Output the [X, Y] coordinate of the center of the cell containing the given text.  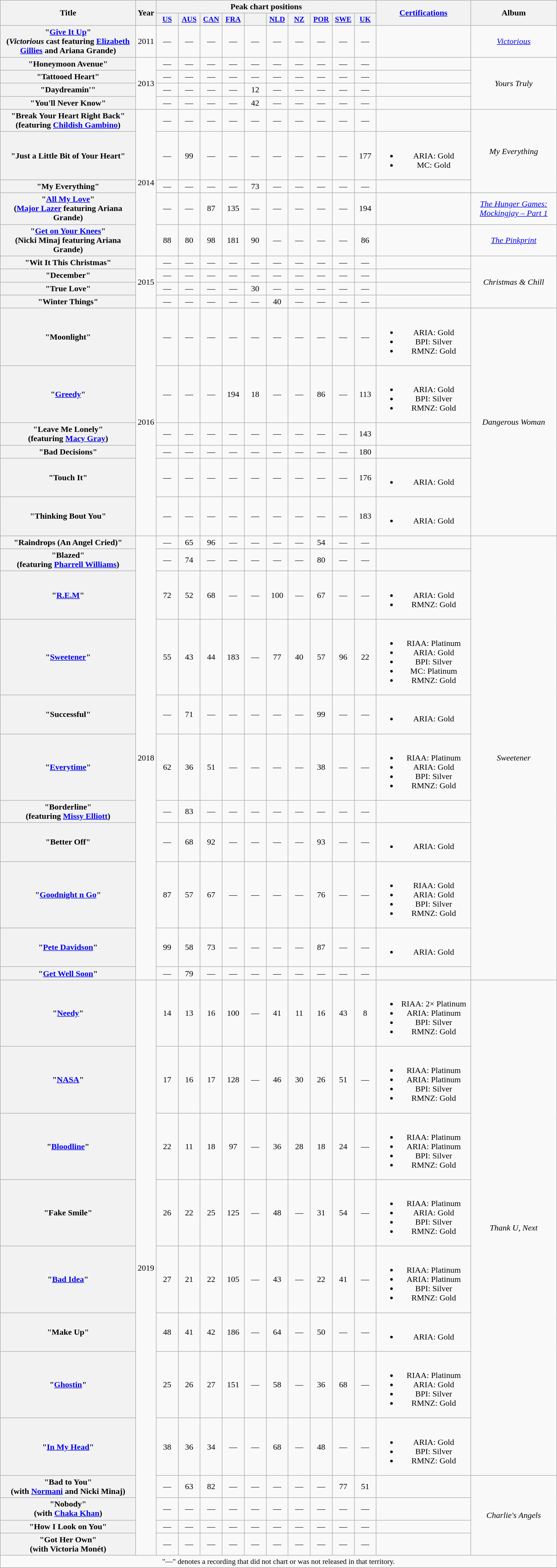
2015 [146, 282]
52 [189, 595]
90 [255, 240]
181 [233, 240]
Sweetener [513, 758]
8 [365, 1013]
NLD [277, 20]
88 [167, 240]
98 [211, 240]
Title [68, 13]
US [167, 20]
44 [211, 657]
125 [233, 1213]
34 [211, 1447]
ARIA: GoldMC: Gold [423, 156]
The Hunger Games: Mockingjay – Part 1 [513, 209]
65 [189, 542]
"Pete Davidson" [68, 947]
"Greedy" [68, 394]
Certifications [423, 13]
"All My Love"(Major Lazer featuring Ariana Grande) [68, 209]
2019 [146, 1268]
"Daydreamin'" [68, 90]
Album [513, 13]
UK [365, 20]
Peak chart positions [266, 7]
12 [255, 90]
Year [146, 13]
FRA [233, 20]
Dangerous Woman [513, 422]
"Ghostin" [68, 1385]
"Just a Little Bit of Your Heart" [68, 156]
RIAA: GoldARIA: GoldBPI: SilverRMNZ: Gold [423, 895]
180 [365, 452]
"Successful" [68, 714]
"Moonlight" [68, 337]
64 [277, 1332]
177 [365, 156]
"Nobody"(with Chaka Khan) [68, 1509]
14 [167, 1013]
The Pinkprint [513, 240]
151 [233, 1385]
"Sweetener" [68, 657]
"True Love" [68, 288]
"Bad Idea" [68, 1280]
NZ [299, 20]
24 [343, 1146]
POR [321, 20]
186 [233, 1332]
SWE [343, 20]
"How I Look on You" [68, 1526]
CAN [211, 20]
"Blazed"(featuring Pharrell Williams) [68, 560]
82 [211, 1487]
"Goodnight n Go" [68, 895]
AUS [189, 20]
Christmas & Chill [513, 282]
92 [211, 842]
"Touch It" [68, 478]
RIAA: 2× PlatinumARIA: PlatinumBPI: SilverRMNZ: Gold [423, 1013]
Thank U, Next [513, 1227]
176 [365, 478]
"In My Head" [68, 1447]
"Honeymoon Avenue" [68, 63]
"Break Your Heart Right Back"(featuring Childish Gambino) [68, 121]
"Needy" [68, 1013]
"Raindrops (An Angel Cried)" [68, 542]
79 [189, 973]
My Everything [513, 151]
28 [299, 1146]
2018 [146, 758]
"Everytime" [68, 767]
"Winter Things" [68, 302]
"Make Up" [68, 1332]
"Bloodline" [68, 1146]
46 [277, 1080]
72 [167, 595]
ARIA: GoldRMNZ: Gold [423, 595]
2013 [146, 83]
76 [321, 895]
"Give It Up"(Victorious cast featuring Elizabeth Gillies and Ariana Grande) [68, 41]
97 [233, 1146]
Yours Truly [513, 83]
Victorious [513, 41]
2014 [146, 182]
"Wit It This Christmas" [68, 262]
31 [321, 1213]
"R.E.M" [68, 595]
Charlie's Angels [513, 1516]
63 [189, 1487]
50 [321, 1332]
"Better Off" [68, 842]
128 [233, 1080]
62 [167, 767]
"Borderline"(featuring Missy Elliott) [68, 812]
"Tattooed Heart" [68, 77]
RIAA: PlatinumARIA: GoldBPI: SilverMC: PlatinumRMNZ: Gold [423, 657]
83 [189, 812]
21 [189, 1280]
"Get Well Soon" [68, 973]
"December" [68, 275]
"Bad Decisions" [68, 452]
74 [189, 560]
2016 [146, 422]
93 [321, 842]
55 [167, 657]
"Leave Me Lonely"(featuring Macy Gray) [68, 434]
"—" denotes a recording that did not chart or was not released in that territory. [279, 1561]
113 [365, 394]
105 [233, 1280]
"Get on Your Knees"(Nicki Minaj featuring Ariana Grande) [68, 240]
"My Everything" [68, 186]
"Fake Smile" [68, 1213]
2011 [146, 41]
135 [233, 209]
13 [189, 1013]
143 [365, 434]
71 [189, 714]
"You'll Never Know" [68, 103]
"Thinking Bout You" [68, 517]
"Got Her Own"(with Victoria Monét) [68, 1544]
"Bad to You"(with Normani and Nicki Minaj) [68, 1487]
"NASA" [68, 1080]
